From the cell containing the given text, extract its center point as (x, y) coordinate. 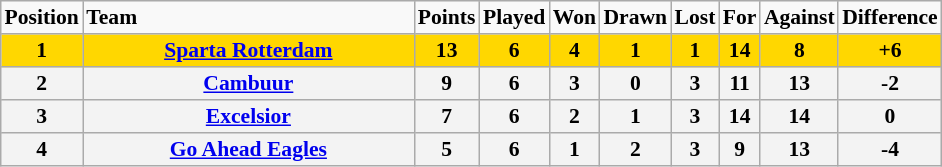
Sparta Rotterdam (249, 50)
+6 (890, 50)
7 (446, 116)
For (740, 18)
Difference (890, 18)
11 (740, 84)
Position (42, 18)
Won (574, 18)
Excelsior (249, 116)
-2 (890, 84)
Against (799, 18)
Lost (695, 18)
Played (514, 18)
8 (799, 50)
5 (446, 150)
Team (249, 18)
-4 (890, 150)
Go Ahead Eagles (249, 150)
Cambuur (249, 84)
Drawn (636, 18)
Points (446, 18)
